Locate the cell with the specified text and output its (X, Y) center coordinate. 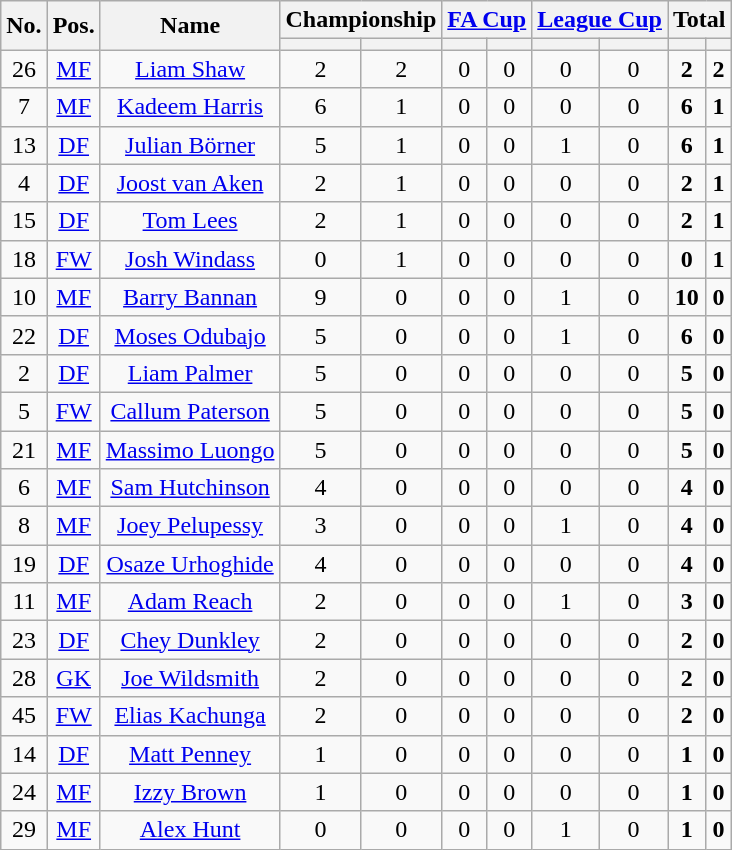
14 (24, 754)
Joost van Aken (190, 183)
9 (320, 297)
Julian Börner (190, 145)
Name (190, 26)
13 (24, 145)
Liam Palmer (190, 373)
26 (24, 69)
Callum Paterson (190, 411)
Moses Odubajo (190, 335)
GK (74, 678)
Osaze Urhoghide (190, 564)
15 (24, 221)
Josh Windass (190, 259)
29 (24, 830)
21 (24, 449)
22 (24, 335)
23 (24, 640)
11 (24, 602)
Chey Dunkley (190, 640)
Joey Pelupessy (190, 526)
Kadeem Harris (190, 107)
Matt Penney (190, 754)
No. (24, 26)
19 (24, 564)
FA Cup (487, 20)
Pos. (74, 26)
Total (700, 20)
Alex Hunt (190, 830)
Tom Lees (190, 221)
Elias Kachunga (190, 716)
28 (24, 678)
Championship (361, 20)
Barry Bannan (190, 297)
Adam Reach (190, 602)
Sam Hutchinson (190, 488)
Massimo Luongo (190, 449)
Liam Shaw (190, 69)
18 (24, 259)
Izzy Brown (190, 792)
24 (24, 792)
Joe Wildsmith (190, 678)
League Cup (600, 20)
45 (24, 716)
8 (24, 526)
7 (24, 107)
